Return the [x, y] coordinate for the center point of the cell that contains the specified text.  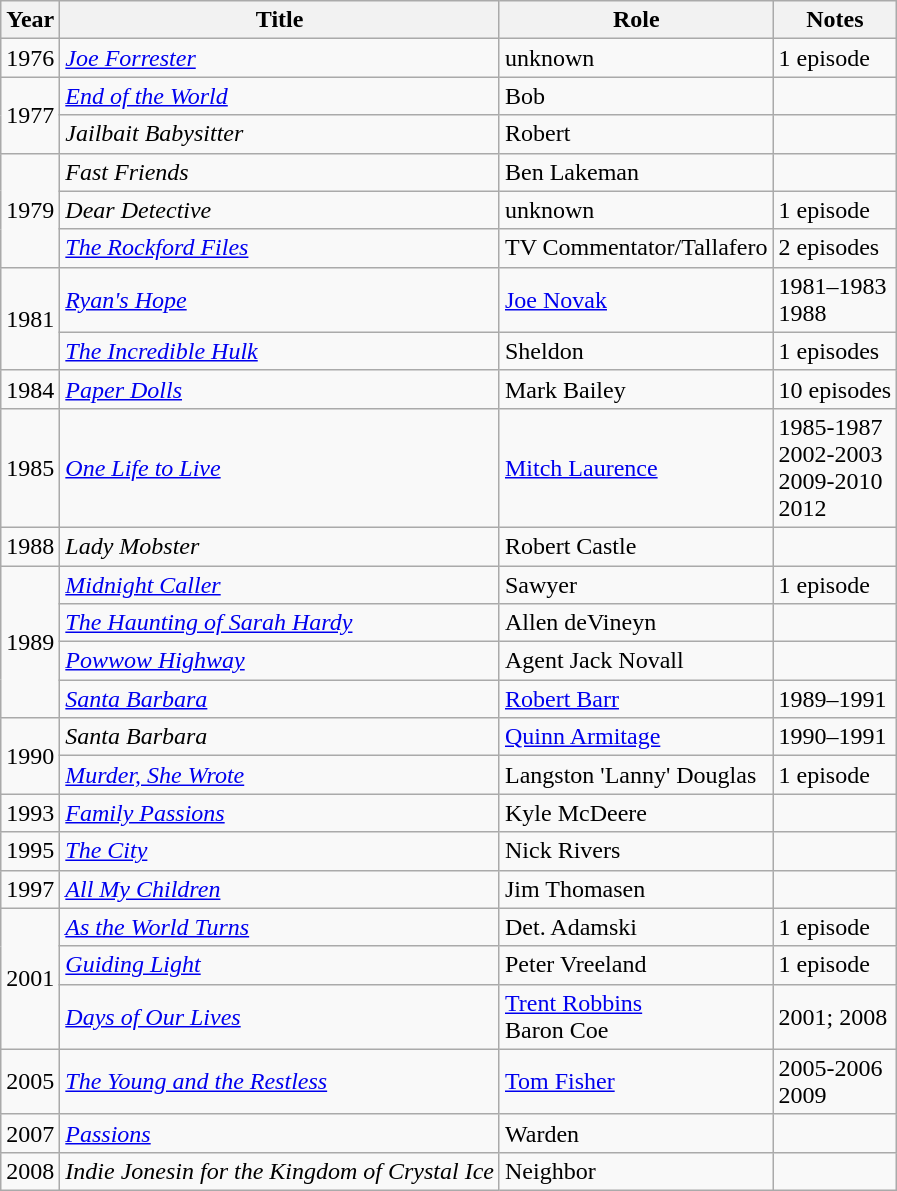
Langston 'Lanny' Douglas [636, 775]
1990–1991 [835, 737]
One Life to Live [280, 468]
Sawyer [636, 585]
Indie Jonesin for the Kingdom of Crystal Ice [280, 1171]
Notes [835, 20]
1981–19831988 [835, 300]
1995 [30, 851]
Robert Castle [636, 546]
Guiding Light [280, 965]
As the World Turns [280, 927]
1985-19872002-20032009-20102012 [835, 468]
The Rockford Files [280, 248]
Role [636, 20]
All My Children [280, 889]
1990 [30, 756]
Paper Dolls [280, 389]
2001 [30, 978]
1997 [30, 889]
The Young and the Restless [280, 1082]
Robert Barr [636, 699]
2 episodes [835, 248]
Joe Forrester [280, 58]
Murder, She Wrote [280, 775]
Title [280, 20]
1 episodes [835, 351]
TV Commentator/Tallafero [636, 248]
2007 [30, 1133]
End of the World [280, 96]
Kyle McDeere [636, 813]
Fast Friends [280, 172]
Robert [636, 134]
1985 [30, 468]
1989 [30, 642]
1976 [30, 58]
10 episodes [835, 389]
Ben Lakeman [636, 172]
Mark Bailey [636, 389]
Days of Our Lives [280, 1016]
Det. Adamski [636, 927]
Allen deVineyn [636, 623]
Lady Mobster [280, 546]
1993 [30, 813]
Family Passions [280, 813]
Year [30, 20]
Agent Jack Novall [636, 661]
2001; 2008 [835, 1016]
1981 [30, 318]
Dear Detective [280, 210]
Joe Novak [636, 300]
1988 [30, 546]
Nick Rivers [636, 851]
Peter Vreeland [636, 965]
1989–1991 [835, 699]
The City [280, 851]
The Haunting of Sarah Hardy [280, 623]
Sheldon [636, 351]
Passions [280, 1133]
2005-20062009 [835, 1082]
The Incredible Hulk [280, 351]
2008 [30, 1171]
1979 [30, 210]
Mitch Laurence [636, 468]
2005 [30, 1082]
1977 [30, 115]
Tom Fisher [636, 1082]
Jim Thomasen [636, 889]
Jailbait Babysitter [280, 134]
Trent Robbins Baron Coe [636, 1016]
Bob [636, 96]
Midnight Caller [280, 585]
Neighbor [636, 1171]
Powwow Highway [280, 661]
1984 [30, 389]
Quinn Armitage [636, 737]
Ryan's Hope [280, 300]
Warden [636, 1133]
